Find where the given text appears and provide that cell's center as [X, Y] coordinate. 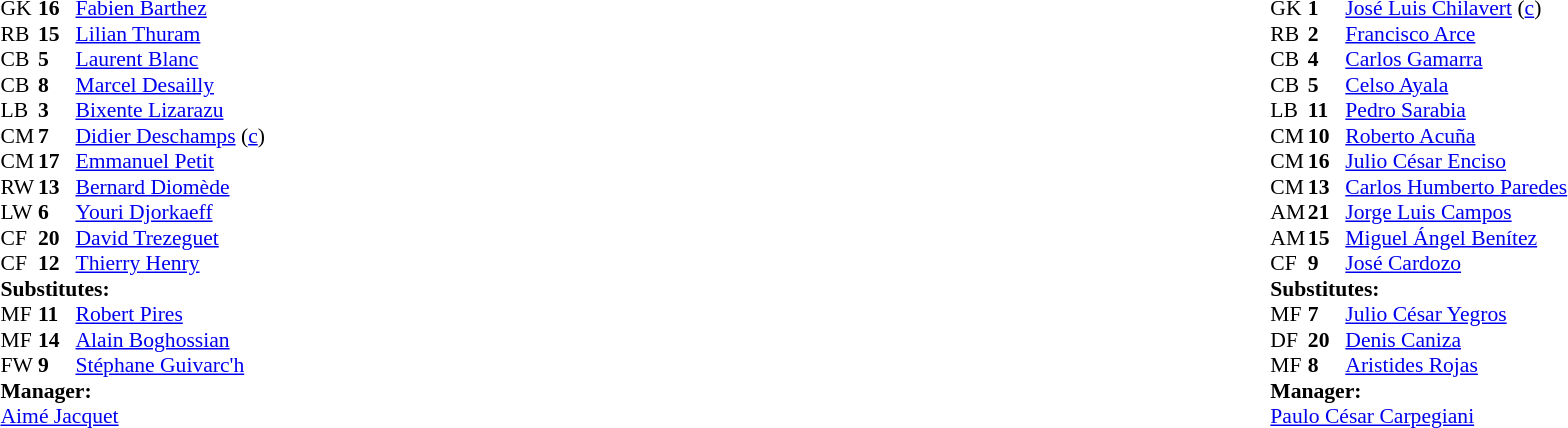
Thierry Henry [170, 263]
21 [1327, 213]
2 [1327, 34]
Lilian Thuram [170, 34]
RW [19, 187]
10 [1327, 136]
Julio César Yegros [1456, 315]
Roberto Acuña [1456, 136]
Pedro Sarabia [1456, 111]
17 [57, 161]
José Cardozo [1456, 263]
Laurent Blanc [170, 59]
David Trezeguet [170, 238]
Carlos Humberto Paredes [1456, 187]
DF [1289, 340]
14 [57, 340]
3 [57, 111]
Jorge Luis Campos [1456, 213]
12 [57, 263]
Celso Ayala [1456, 85]
Carlos Gamarra [1456, 59]
Denis Caniza [1456, 340]
Bixente Lizarazu [170, 111]
Didier Deschamps (c) [170, 136]
LW [19, 213]
Emmanuel Petit [170, 161]
Youri Djorkaeff [170, 213]
16 [1327, 161]
Francisco Arce [1456, 34]
Marcel Desailly [170, 85]
Stéphane Guivarc'h [170, 365]
FW [19, 365]
6 [57, 213]
Alain Boghossian [170, 340]
Bernard Diomède [170, 187]
Aristides Rojas [1456, 365]
Robert Pires [170, 315]
4 [1327, 59]
Miguel Ángel Benítez [1456, 238]
Julio César Enciso [1456, 161]
